Return the (X, Y) coordinate for the center point of the cell that contains the specified text.  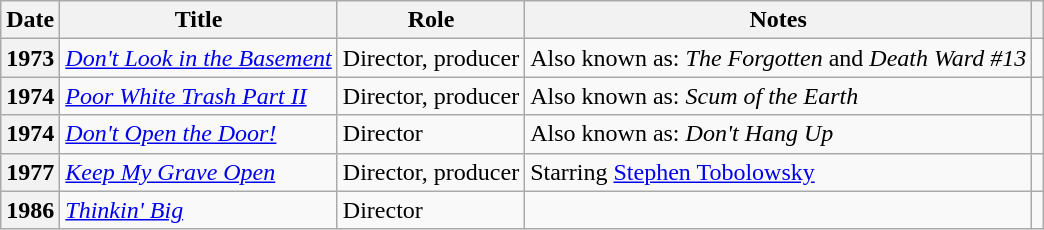
Don't Look in the Basement (199, 58)
Keep My Grave Open (199, 172)
1977 (30, 172)
Poor White Trash Part II (199, 96)
Also known as: Don't Hang Up (778, 134)
Don't Open the Door! (199, 134)
Role (430, 20)
Notes (778, 20)
Also known as: Scum of the Earth (778, 96)
Starring Stephen Tobolowsky (778, 172)
1973 (30, 58)
Date (30, 20)
1986 (30, 210)
Also known as: The Forgotten and Death Ward #13 (778, 58)
Thinkin' Big (199, 210)
Title (199, 20)
